Capture the cell that displays the provided text and extract its (x, y) central coordinate. 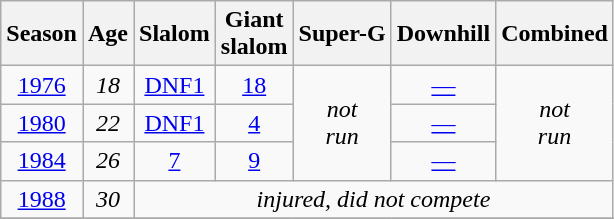
1976 (42, 85)
1980 (42, 123)
9 (254, 161)
Season (42, 34)
22 (108, 123)
30 (108, 199)
4 (254, 123)
injured, did not compete (374, 199)
1984 (42, 161)
Age (108, 34)
Giantslalom (254, 34)
Downhill (443, 34)
26 (108, 161)
Combined (555, 34)
Slalom (175, 34)
1988 (42, 199)
7 (175, 161)
Super-G (342, 34)
